From the cell containing the given text, extract its center point as (x, y) coordinate. 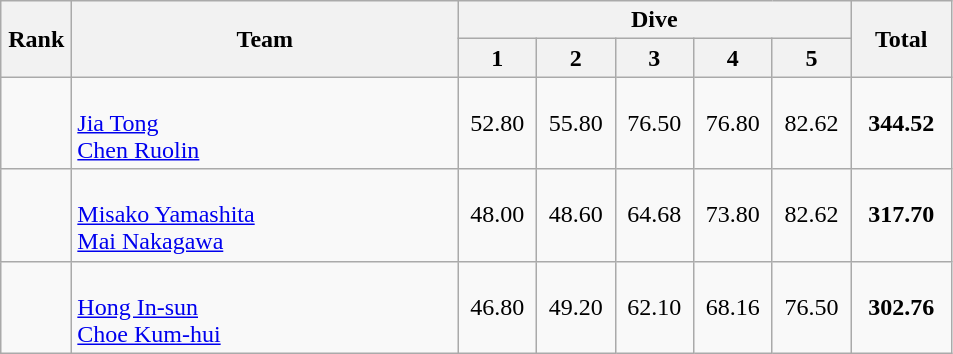
73.80 (734, 215)
48.00 (498, 215)
1 (498, 58)
Hong In-sunChoe Kum-hui (265, 307)
Team (265, 39)
Rank (36, 39)
4 (734, 58)
76.80 (734, 123)
317.70 (902, 215)
Jia TongChen Ruolin (265, 123)
5 (812, 58)
46.80 (498, 307)
68.16 (734, 307)
Dive (654, 20)
64.68 (654, 215)
Misako YamashitaMai Nakagawa (265, 215)
3 (654, 58)
49.20 (576, 307)
52.80 (498, 123)
Total (902, 39)
344.52 (902, 123)
2 (576, 58)
62.10 (654, 307)
302.76 (902, 307)
55.80 (576, 123)
48.60 (576, 215)
